Capture the cell that displays the provided text and extract its (x, y) central coordinate. 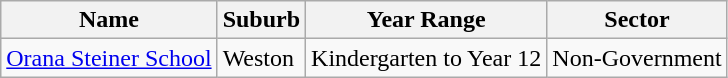
Suburb (261, 20)
Orana Steiner School (109, 58)
Year Range (426, 20)
Non-Government (637, 58)
Weston (261, 58)
Name (109, 20)
Sector (637, 20)
Kindergarten to Year 12 (426, 58)
